Find where the given text appears and provide that cell's center as [X, Y] coordinate. 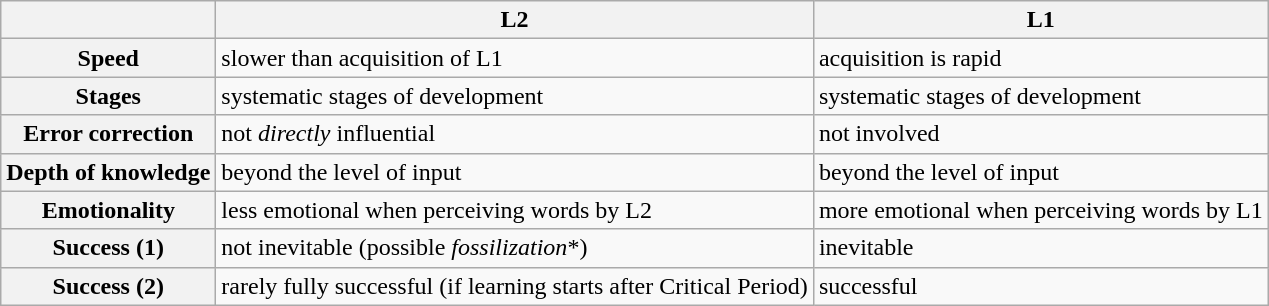
slower than acquisition of L1 [515, 58]
not directly influential [515, 134]
not involved [1040, 134]
Success (1) [108, 248]
Error correction [108, 134]
L1 [1040, 20]
more emotional when perceiving words by L1 [1040, 210]
Stages [108, 96]
acquisition is rapid [1040, 58]
rarely fully successful (if learning starts after Critical Period) [515, 286]
Emotionality [108, 210]
less emotional when perceiving words by L2 [515, 210]
not inevitable (possible fossilization*) [515, 248]
successful [1040, 286]
L2 [515, 20]
inevitable [1040, 248]
Depth of knowledge [108, 172]
Speed [108, 58]
Success (2) [108, 286]
